Capture the cell that displays the provided text and extract its [x, y] central coordinate. 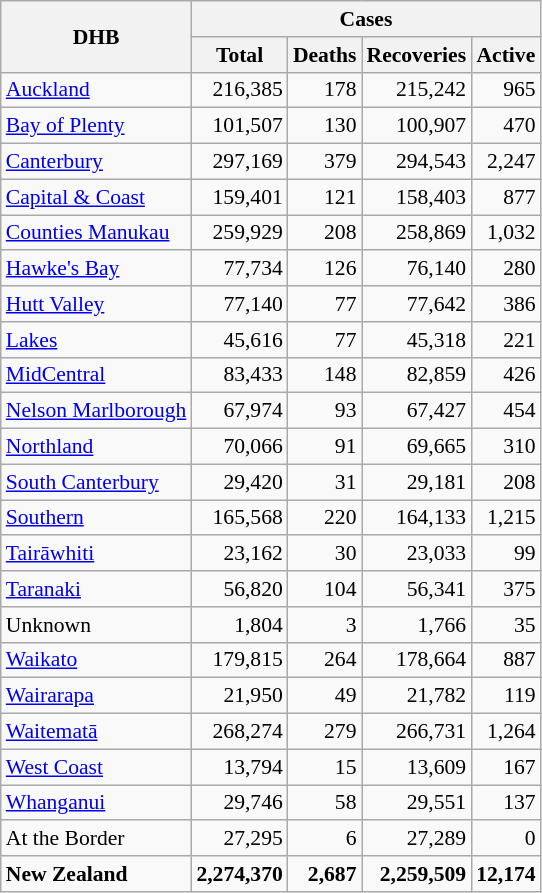
386 [506, 304]
216,385 [239, 90]
375 [506, 589]
877 [506, 197]
New Zealand [96, 874]
58 [325, 803]
2,274,370 [239, 874]
21,782 [417, 696]
Canterbury [96, 162]
215,242 [417, 90]
56,820 [239, 589]
100,907 [417, 126]
159,401 [239, 197]
91 [325, 447]
221 [506, 340]
164,133 [417, 518]
31 [325, 482]
99 [506, 554]
470 [506, 126]
At the Border [96, 839]
13,794 [239, 767]
165,568 [239, 518]
220 [325, 518]
1,804 [239, 625]
77,140 [239, 304]
121 [325, 197]
6 [325, 839]
Deaths [325, 55]
Bay of Plenty [96, 126]
Lakes [96, 340]
Waikato [96, 660]
259,929 [239, 233]
Nelson Marlborough [96, 411]
1,264 [506, 732]
119 [506, 696]
379 [325, 162]
77,734 [239, 269]
178 [325, 90]
12,174 [506, 874]
280 [506, 269]
29,420 [239, 482]
Tairāwhiti [96, 554]
21,950 [239, 696]
137 [506, 803]
Waitematā [96, 732]
67,427 [417, 411]
Hawke's Bay [96, 269]
268,274 [239, 732]
56,341 [417, 589]
27,295 [239, 839]
MidCentral [96, 375]
294,543 [417, 162]
45,318 [417, 340]
Counties Manukau [96, 233]
South Canterbury [96, 482]
30 [325, 554]
310 [506, 447]
76,140 [417, 269]
Recoveries [417, 55]
Taranaki [96, 589]
426 [506, 375]
Active [506, 55]
Total [239, 55]
Cases [366, 19]
130 [325, 126]
93 [325, 411]
148 [325, 375]
13,609 [417, 767]
69,665 [417, 447]
104 [325, 589]
1,032 [506, 233]
0 [506, 839]
82,859 [417, 375]
279 [325, 732]
264 [325, 660]
179,815 [239, 660]
3 [325, 625]
35 [506, 625]
Capital & Coast [96, 197]
1,766 [417, 625]
167 [506, 767]
23,162 [239, 554]
DHB [96, 36]
77,642 [417, 304]
Southern [96, 518]
15 [325, 767]
Whanganui [96, 803]
965 [506, 90]
297,169 [239, 162]
Wairarapa [96, 696]
101,507 [239, 126]
27,289 [417, 839]
178,664 [417, 660]
29,746 [239, 803]
Hutt Valley [96, 304]
1,215 [506, 518]
Northland [96, 447]
70,066 [239, 447]
2,687 [325, 874]
Auckland [96, 90]
45,616 [239, 340]
83,433 [239, 375]
2,259,509 [417, 874]
258,869 [417, 233]
266,731 [417, 732]
23,033 [417, 554]
158,403 [417, 197]
126 [325, 269]
Unknown [96, 625]
2,247 [506, 162]
West Coast [96, 767]
29,181 [417, 482]
49 [325, 696]
29,551 [417, 803]
67,974 [239, 411]
454 [506, 411]
887 [506, 660]
